Identify which cell holds the provided text, then report its [X, Y] central coordinate. 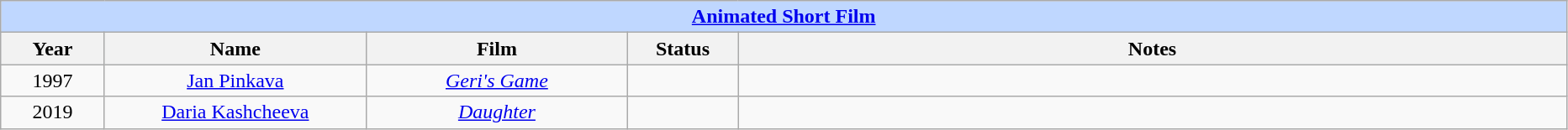
2019 [53, 112]
Daria Kashcheeva [235, 112]
Geri's Game [496, 81]
1997 [53, 81]
Notes [1153, 49]
Daughter [496, 112]
Year [53, 49]
Jan Pinkava [235, 81]
Film [496, 49]
Name [235, 49]
Animated Short Film [784, 17]
Status [683, 49]
